Identify which cell holds the provided text, then report its (X, Y) central coordinate. 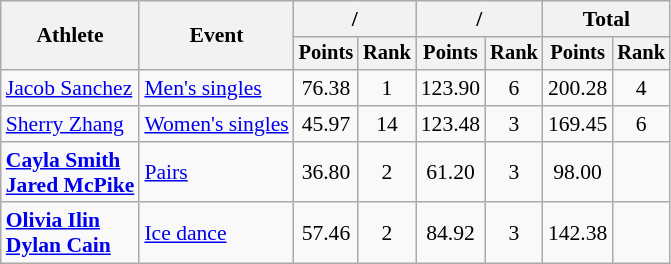
123.48 (450, 124)
Total (606, 19)
Women's singles (216, 124)
Athlete (70, 36)
61.20 (450, 172)
Pairs (216, 172)
123.90 (450, 88)
200.28 (578, 88)
36.80 (326, 172)
Cayla SmithJared McPike (70, 172)
76.38 (326, 88)
1 (387, 88)
Sherry Zhang (70, 124)
Jacob Sanchez (70, 88)
142.38 (578, 234)
57.46 (326, 234)
45.97 (326, 124)
98.00 (578, 172)
Olivia IlinDylan Cain (70, 234)
Men's singles (216, 88)
Event (216, 36)
84.92 (450, 234)
169.45 (578, 124)
4 (641, 88)
Ice dance (216, 234)
14 (387, 124)
